For the text-containing cell, return its midpoint in (x, y) coordinate format. 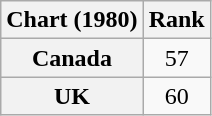
Chart (1980) (72, 20)
60 (176, 96)
UK (72, 96)
57 (176, 58)
Rank (176, 20)
Canada (72, 58)
